Output the [x, y] coordinate of the center of the cell containing the given text.  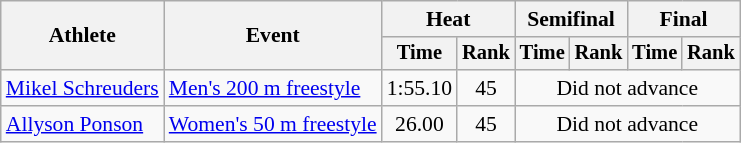
Athlete [82, 36]
Semifinal [571, 19]
Heat [448, 19]
Women's 50 m freestyle [273, 124]
1:55.10 [420, 88]
26.00 [420, 124]
Allyson Ponson [82, 124]
Men's 200 m freestyle [273, 88]
Mikel Schreuders [82, 88]
Final [683, 19]
Event [273, 36]
